For the text-containing cell, return its midpoint in [X, Y] coordinate format. 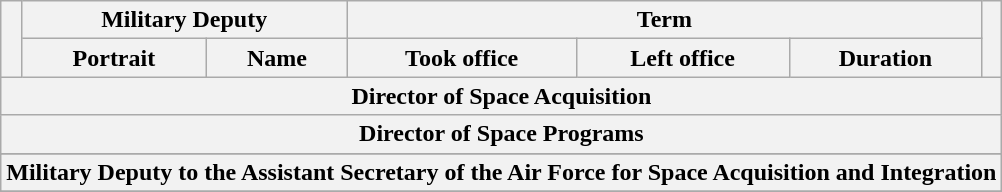
Duration [885, 58]
Portrait [114, 58]
Director of Space Programs [502, 134]
Name [278, 58]
Military Deputy to the Assistant Secretary of the Air Force for Space Acquisition and Integration [502, 172]
Military Deputy [184, 20]
Director of Space Acquisition [502, 96]
Term [664, 20]
Took office [462, 58]
Left office [682, 58]
